Capture the cell that displays the provided text and extract its (x, y) central coordinate. 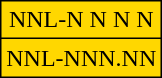
NNL-N N N N (82, 20)
NNL-NNN.NN (82, 58)
